Locate the cell with the specified text and output its (x, y) center coordinate. 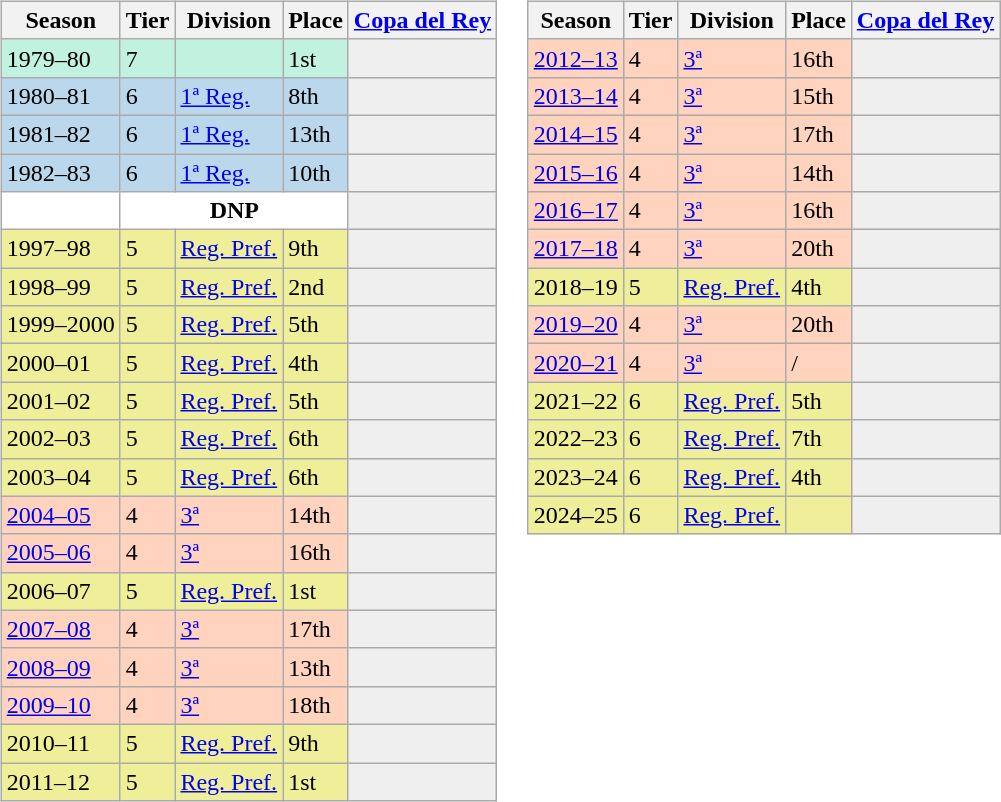
1997–98 (60, 249)
2024–25 (576, 515)
2015–16 (576, 173)
7 (148, 58)
1998–99 (60, 287)
2008–09 (60, 667)
2002–03 (60, 439)
2007–08 (60, 629)
2010–11 (60, 743)
18th (316, 705)
2003–04 (60, 477)
1982–83 (60, 173)
1999–2000 (60, 325)
2021–22 (576, 401)
2020–21 (576, 363)
2022–23 (576, 439)
10th (316, 173)
7th (819, 439)
1979–80 (60, 58)
8th (316, 96)
1981–82 (60, 134)
2011–12 (60, 781)
2005–06 (60, 553)
2000–01 (60, 363)
/ (819, 363)
2004–05 (60, 515)
DNP (234, 211)
2016–17 (576, 211)
2013–14 (576, 96)
2nd (316, 287)
2018–19 (576, 287)
2001–02 (60, 401)
1980–81 (60, 96)
2023–24 (576, 477)
2012–13 (576, 58)
2017–18 (576, 249)
15th (819, 96)
2019–20 (576, 325)
2009–10 (60, 705)
2014–15 (576, 134)
2006–07 (60, 591)
